Pinpoint the cell where the given text exists, returning its (X, Y) midpoint coordinate. 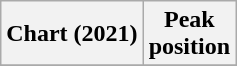
Peakposition (189, 34)
Chart (2021) (72, 34)
